Search for the cell housing the specified text and yield its (X, Y) center coordinate. 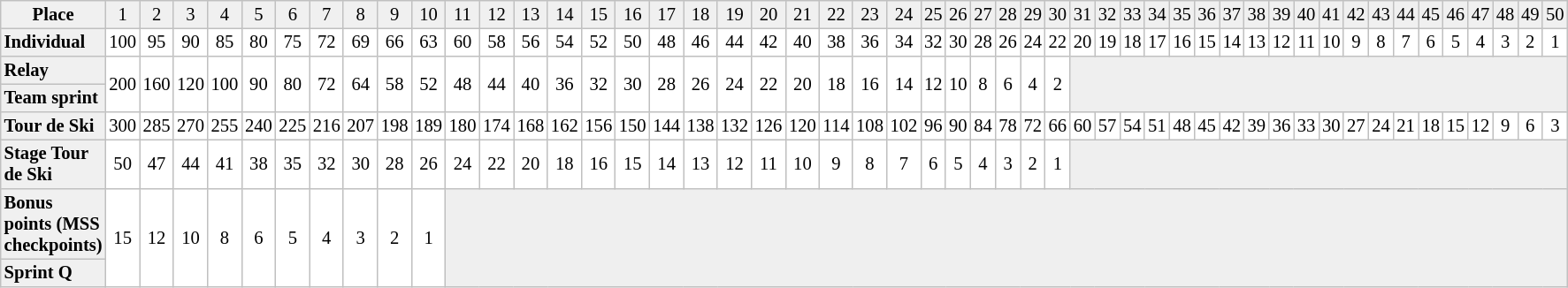
Sprint Q (53, 273)
63 (428, 42)
198 (394, 125)
200 (122, 85)
Bonus points (MSS checkpoints) (53, 224)
43 (1381, 14)
160 (157, 85)
Tour de Ski (53, 125)
29 (1033, 14)
Team sprint (53, 98)
95 (157, 42)
Stage Tour de Ski (53, 164)
180 (463, 125)
144 (666, 125)
37 (1232, 14)
49 (1530, 14)
57 (1107, 125)
216 (326, 125)
108 (869, 125)
168 (531, 125)
126 (769, 125)
85 (225, 42)
96 (933, 125)
132 (734, 125)
51 (1157, 125)
56 (531, 42)
270 (190, 125)
Relay (53, 71)
25 (933, 14)
Individual (53, 42)
174 (496, 125)
102 (904, 125)
207 (360, 125)
255 (225, 125)
156 (599, 125)
225 (293, 125)
150 (632, 125)
114 (837, 125)
240 (258, 125)
64 (360, 85)
189 (428, 125)
Place (53, 14)
78 (1008, 125)
23 (869, 14)
300 (122, 125)
285 (157, 125)
69 (360, 42)
84 (983, 125)
31 (1082, 14)
138 (700, 125)
75 (293, 42)
162 (564, 125)
